Capture the cell that displays the provided text and extract its (x, y) central coordinate. 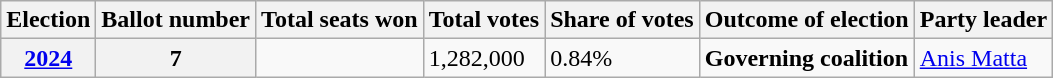
Outcome of election (806, 20)
Party leader (983, 20)
1,282,000 (484, 58)
Total seats won (340, 20)
Governing coalition (806, 58)
7 (176, 58)
2024 (48, 58)
Anis Matta (983, 58)
Ballot number (176, 20)
Election (48, 20)
Share of votes (622, 20)
Total votes (484, 20)
0.84% (622, 58)
